For the text-containing cell, return its midpoint in (X, Y) coordinate format. 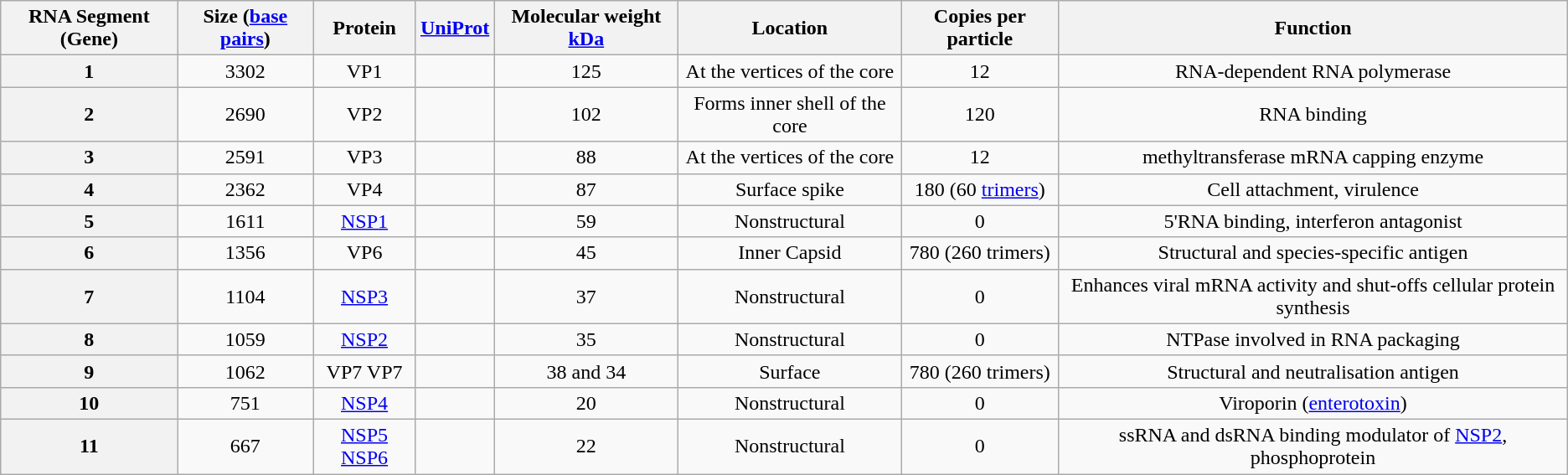
Size (base pairs) (245, 28)
Cell attachment, virulence (1313, 189)
45 (586, 253)
RNA binding (1313, 114)
1059 (245, 339)
20 (586, 403)
VP7 VP7 (365, 371)
NSP3 (365, 297)
180 (60 trimers) (980, 189)
Forms inner shell of the core (790, 114)
8 (89, 339)
NTPase involved in RNA packaging (1313, 339)
1062 (245, 371)
9 (89, 371)
5'RNA binding, interferon antagonist (1313, 221)
37 (586, 297)
Molecular weight kDa (586, 28)
2 (89, 114)
1 (89, 71)
VP1 (365, 71)
102 (586, 114)
Viroporin (enterotoxin) (1313, 403)
VP2 (365, 114)
667 (245, 446)
Surface (790, 371)
2690 (245, 114)
VP6 (365, 253)
NSP2 (365, 339)
35 (586, 339)
NSP5 NSP6 (365, 446)
1611 (245, 221)
Inner Capsid (790, 253)
Function (1313, 28)
3 (89, 157)
59 (586, 221)
10 (89, 403)
VP3 (365, 157)
Surface spike (790, 189)
Protein (365, 28)
methyltransferase mRNA capping enzyme (1313, 157)
Enhances viral mRNA activity and shut-offs cellular protein synthesis (1313, 297)
11 (89, 446)
2362 (245, 189)
3302 (245, 71)
NSP4 (365, 403)
1104 (245, 297)
120 (980, 114)
UniProt (454, 28)
Location (790, 28)
NSP1 (365, 221)
2591 (245, 157)
VP4 (365, 189)
ssRNA and dsRNA binding modulator of NSP2, phosphoprotein (1313, 446)
38 and 34 (586, 371)
4 (89, 189)
751 (245, 403)
RNA-dependent RNA polymerase (1313, 71)
Copies per particle (980, 28)
Structural and species-specific antigen (1313, 253)
125 (586, 71)
Structural and neutralisation antigen (1313, 371)
6 (89, 253)
5 (89, 221)
RNA Segment (Gene) (89, 28)
7 (89, 297)
1356 (245, 253)
87 (586, 189)
88 (586, 157)
22 (586, 446)
